Determine the [X, Y] coordinate at the center of the cell enclosing the given text.  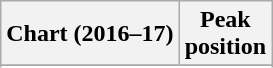
Chart (2016–17) [90, 34]
Peakposition [225, 34]
